Extract the (X, Y) coordinate from the center of the cell holding the provided text.  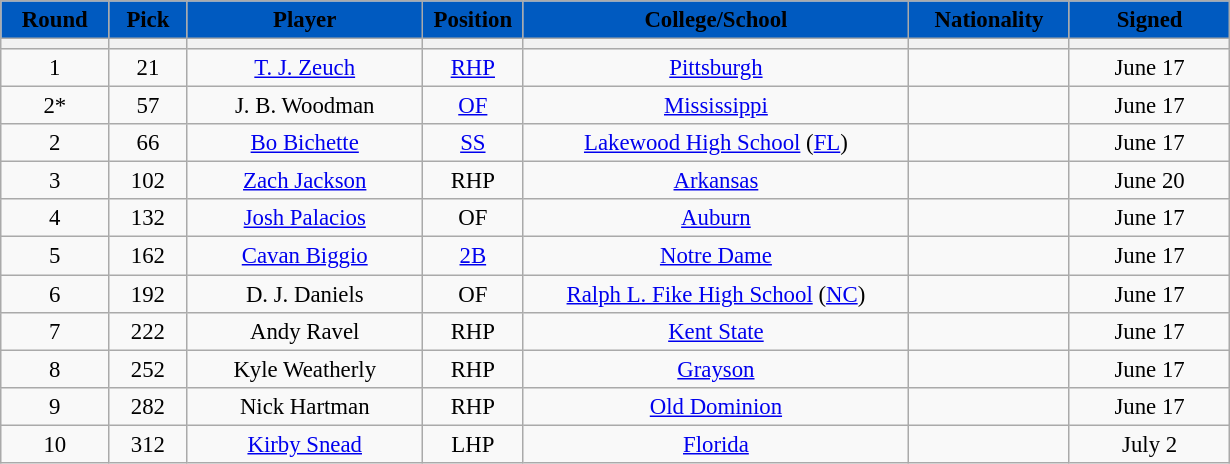
Position (474, 20)
Kyle Weatherly (305, 369)
Player (305, 20)
9 (55, 406)
Signed (1150, 20)
Kent State (716, 331)
66 (148, 143)
Lakewood High School (FL) (716, 143)
Grayson (716, 369)
7 (55, 331)
Arkansas (716, 181)
Nick Hartman (305, 406)
2 (55, 143)
July 2 (1150, 444)
1 (55, 68)
T. J. Zeuch (305, 68)
3 (55, 181)
252 (148, 369)
5 (55, 256)
Notre Dame (716, 256)
Andy Ravel (305, 331)
College/School (716, 20)
162 (148, 256)
Florida (716, 444)
LHP (474, 444)
Nationality (990, 20)
10 (55, 444)
Mississippi (716, 106)
J. B. Woodman (305, 106)
21 (148, 68)
192 (148, 294)
4 (55, 219)
2* (55, 106)
6 (55, 294)
Cavan Biggio (305, 256)
Bo Bichette (305, 143)
132 (148, 219)
282 (148, 406)
D. J. Daniels (305, 294)
8 (55, 369)
SS (474, 143)
Pittsburgh (716, 68)
Old Dominion (716, 406)
Auburn (716, 219)
Josh Palacios (305, 219)
Round (55, 20)
Kirby Snead (305, 444)
57 (148, 106)
Ralph L. Fike High School (NC) (716, 294)
102 (148, 181)
June 20 (1150, 181)
222 (148, 331)
312 (148, 444)
Zach Jackson (305, 181)
Pick (148, 20)
2B (474, 256)
